Pinpoint the cell where the given text exists, returning its (X, Y) midpoint coordinate. 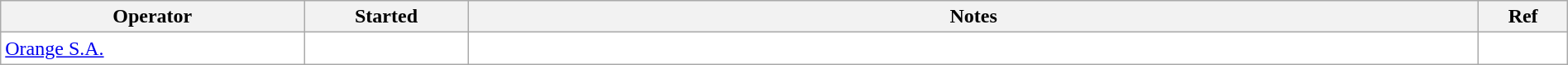
Notes (973, 17)
Started (386, 17)
Operator (152, 17)
Orange S.A. (152, 48)
Ref (1523, 17)
